Provide the (x, y) coordinate of the cell's center where the given text is located.  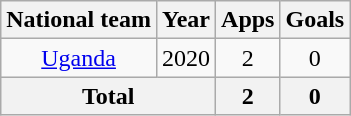
Apps (248, 20)
Goals (315, 20)
National team (79, 20)
Uganda (79, 58)
2020 (186, 58)
Year (186, 20)
Total (108, 96)
